Output the (X, Y) coordinate of the center of the cell containing the given text.  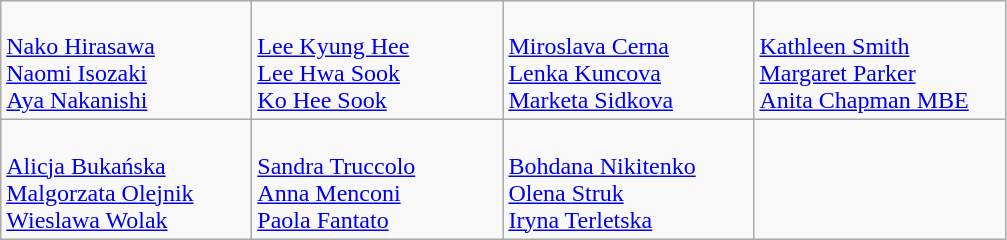
Sandra TruccoloAnna MenconiPaola Fantato (378, 180)
Bohdana NikitenkoOlena StrukIryna Terletska (628, 180)
Nako HirasawaNaomi IsozakiAya Nakanishi (126, 60)
Kathleen SmithMargaret ParkerAnita Chapman MBE (880, 60)
Alicja BukańskaMalgorzata OlejnikWieslawa Wolak (126, 180)
Miroslava CernaLenka KuncovaMarketa Sidkova (628, 60)
Lee Kyung HeeLee Hwa SookKo Hee Sook (378, 60)
